Pinpoint the cell where the given text exists, returning its [x, y] midpoint coordinate. 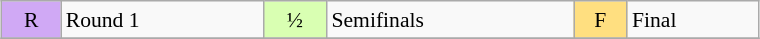
R [32, 20]
Round 1 [162, 20]
Final [693, 20]
Semifinals [450, 20]
½ [294, 20]
F [600, 20]
